Capture the cell that displays the provided text and extract its (X, Y) central coordinate. 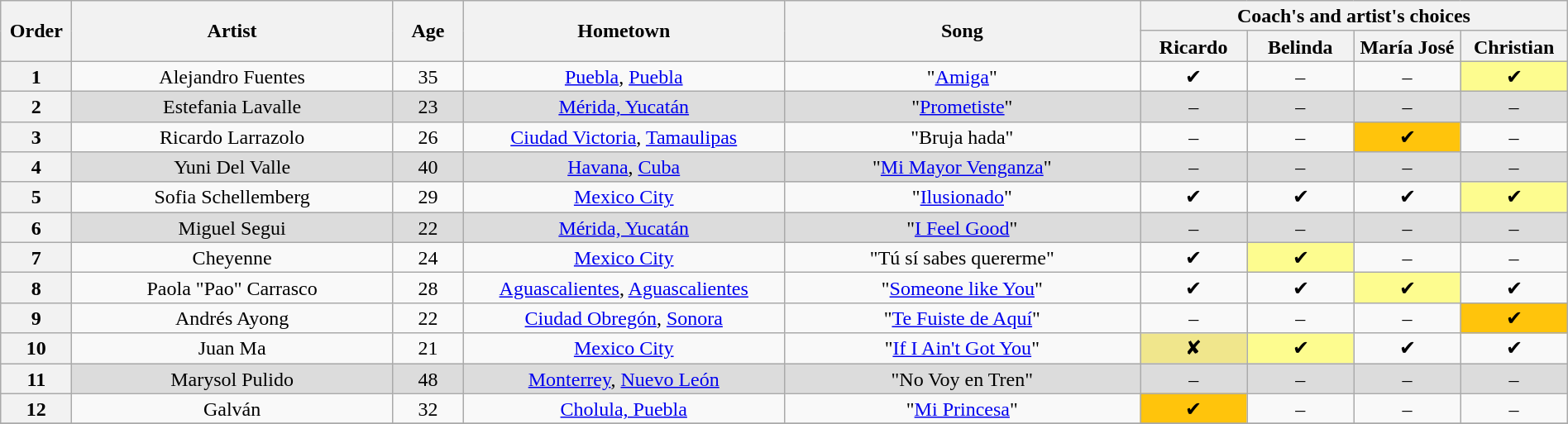
✘ (1194, 349)
9 (36, 317)
Paola "Pao" Carrasco (232, 288)
Galván (232, 408)
"Tú sí sabes quererme" (963, 258)
24 (428, 258)
7 (36, 258)
10 (36, 349)
12 (36, 408)
48 (428, 379)
Sofia Schellemberg (232, 197)
Coach's and artist's choices (1355, 17)
21 (428, 349)
Aguascalientes, Aguascalientes (624, 288)
6 (36, 228)
"Ilusionado" (963, 197)
María José (1408, 46)
"If I Ain't Got You" (963, 349)
Ciudad Obregón, Sonora (624, 317)
"Mi Princesa" (963, 408)
29 (428, 197)
Song (963, 31)
Marysol Pulido (232, 379)
Ricardo (1194, 46)
"Te Fuiste de Aquí" (963, 317)
Order (36, 31)
"No Voy en Tren" (963, 379)
Ricardo Larrazolo (232, 137)
Age (428, 31)
Miguel Segui (232, 228)
5 (36, 197)
Andrés Ayong (232, 317)
Christian (1513, 46)
28 (428, 288)
26 (428, 137)
Yuni Del Valle (232, 167)
1 (36, 76)
Artist (232, 31)
8 (36, 288)
23 (428, 106)
32 (428, 408)
Belinda (1300, 46)
"I Feel Good" (963, 228)
2 (36, 106)
Alejandro Fuentes (232, 76)
Havana, Cuba (624, 167)
Hometown (624, 31)
35 (428, 76)
3 (36, 137)
"Mi Mayor Venganza" (963, 167)
40 (428, 167)
Estefania Lavalle (232, 106)
"Amiga" (963, 76)
"Someone like You" (963, 288)
Puebla, Puebla (624, 76)
"Bruja hada" (963, 137)
Cheyenne (232, 258)
Juan Ma (232, 349)
Cholula, Puebla (624, 408)
4 (36, 167)
Ciudad Victoria, Tamaulipas (624, 137)
Monterrey, Nuevo León (624, 379)
11 (36, 379)
"Prometiste" (963, 106)
